Locate the cell with the specified text and output its [X, Y] center coordinate. 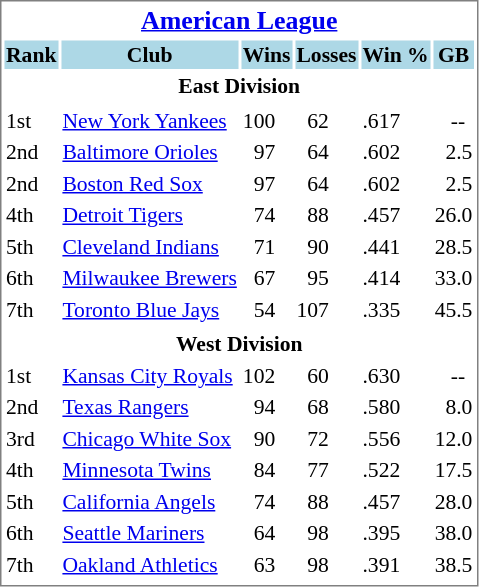
72 [326, 438]
West Division [238, 344]
GB [454, 54]
107 [326, 310]
Seattle Mariners [150, 533]
Losses [326, 54]
62 [326, 120]
Cleveland Indians [150, 246]
26.0 [454, 215]
38.0 [454, 533]
Minnesota Twins [150, 470]
.335 [396, 310]
54 [266, 310]
.630 [396, 376]
Wins [266, 54]
California Angels [150, 502]
60 [326, 376]
Detroit Tigers [150, 215]
67 [266, 278]
Toronto Blue Jays [150, 310]
12.0 [454, 438]
Chicago White Sox [150, 438]
77 [326, 470]
Kansas City Royals [150, 376]
.617 [396, 120]
Texas Rangers [150, 407]
38.5 [454, 564]
Milwaukee Brewers [150, 278]
33.0 [454, 278]
17.5 [454, 470]
.414 [396, 278]
95 [326, 278]
Rank [30, 54]
.441 [396, 246]
28.0 [454, 502]
.580 [396, 407]
Baltimore Orioles [150, 152]
New York Yankees [150, 120]
Oakland Athletics [150, 564]
28.5 [454, 246]
94 [266, 407]
68 [326, 407]
.556 [396, 438]
East Division [238, 86]
8.0 [454, 407]
45.5 [454, 310]
.395 [396, 533]
102 [266, 376]
American League [238, 20]
.522 [396, 470]
Win % [396, 54]
Boston Red Sox [150, 184]
.391 [396, 564]
71 [266, 246]
63 [266, 564]
100 [266, 120]
3rd [30, 438]
84 [266, 470]
Club [150, 54]
